Output the [x, y] coordinate of the center of the cell containing the given text.  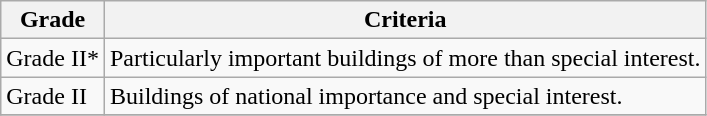
Particularly important buildings of more than special interest. [405, 58]
Criteria [405, 20]
Grade [53, 20]
Grade II* [53, 58]
Buildings of national importance and special interest. [405, 96]
Grade II [53, 96]
